Determine the (x, y) coordinate at the center of the cell enclosing the given text.  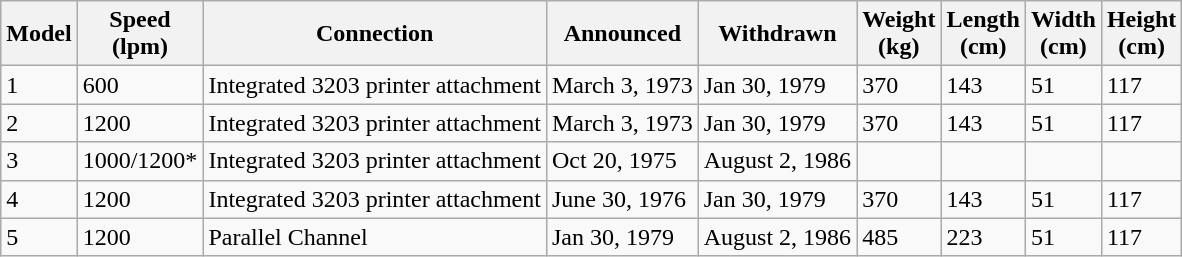
Withdrawn (777, 34)
223 (983, 237)
Speed(lpm) (140, 34)
Height(cm) (1141, 34)
Weight(kg) (899, 34)
1000/1200* (140, 161)
Width(cm) (1063, 34)
600 (140, 85)
Length(cm) (983, 34)
Connection (375, 34)
Oct 20, 1975 (622, 161)
3 (39, 161)
June 30, 1976 (622, 199)
2 (39, 123)
1 (39, 85)
Parallel Channel (375, 237)
485 (899, 237)
4 (39, 199)
5 (39, 237)
Model (39, 34)
Announced (622, 34)
